Locate the cell with the specified text and output its (X, Y) center coordinate. 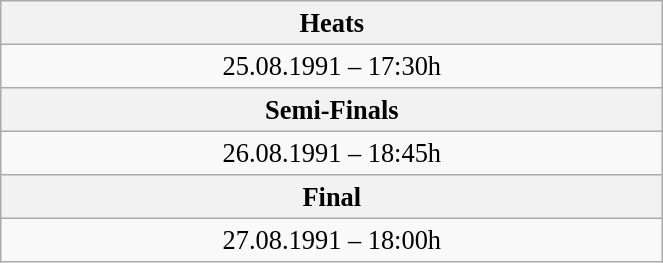
Heats (332, 22)
27.08.1991 – 18:00h (332, 240)
25.08.1991 – 17:30h (332, 66)
Final (332, 197)
Semi-Finals (332, 109)
26.08.1991 – 18:45h (332, 153)
